Scan for the cell matching the given text and deliver its (X, Y) coordinate at center. 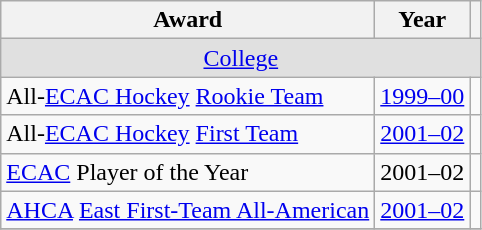
ECAC Player of the Year (188, 172)
College (241, 58)
AHCA East First-Team All-American (188, 210)
All-ECAC Hockey First Team (188, 134)
All-ECAC Hockey Rookie Team (188, 96)
1999–00 (422, 96)
Award (188, 20)
Year (422, 20)
